Identify which cell holds the provided text, then report its [X, Y] central coordinate. 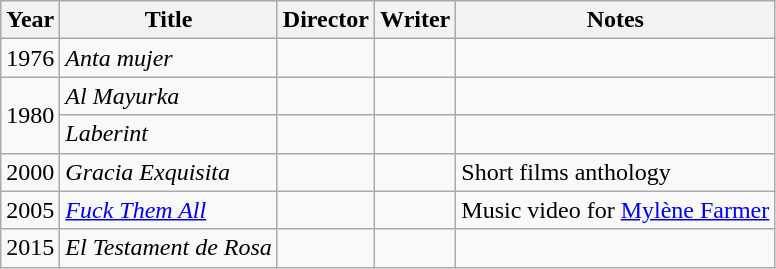
Director [326, 20]
Music video for Mylène Farmer [616, 210]
Al Mayurka [169, 96]
Year [30, 20]
2000 [30, 172]
Fuck Them All [169, 210]
Writer [416, 20]
1976 [30, 58]
Laberint [169, 134]
Notes [616, 20]
Title [169, 20]
Anta mujer [169, 58]
Gracia Exquisita [169, 172]
El Testament de Rosa [169, 248]
Short films anthology [616, 172]
2005 [30, 210]
1980 [30, 115]
2015 [30, 248]
